Capture the cell that displays the provided text and extract its (X, Y) central coordinate. 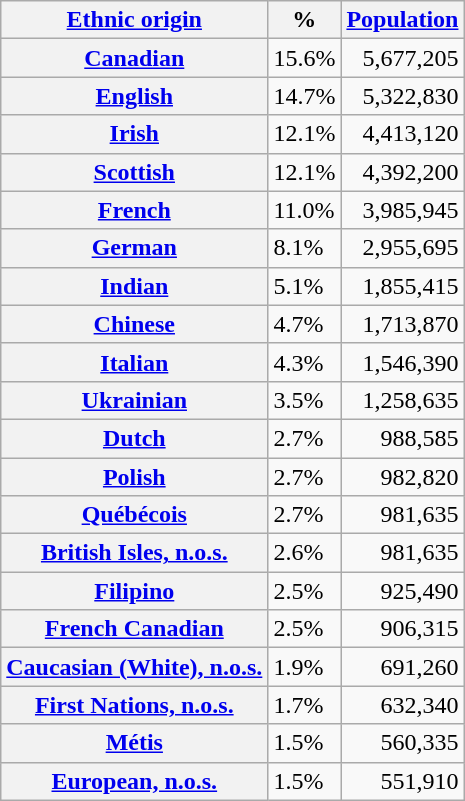
632,340 (402, 705)
Population (402, 20)
Filipino (134, 591)
Scottish (134, 172)
1.7% (304, 705)
3.5% (304, 400)
Ukrainian (134, 400)
European, n.o.s. (134, 781)
2,955,695 (402, 248)
5.1% (304, 286)
1,855,415 (402, 286)
5,677,205 (402, 58)
British Isles, n.o.s. (134, 553)
982,820 (402, 477)
Polish (134, 477)
Canadian (134, 58)
691,260 (402, 667)
German (134, 248)
925,490 (402, 591)
5,322,830 (402, 96)
Chinese (134, 324)
Ethnic origin (134, 20)
French Canadian (134, 629)
1,546,390 (402, 362)
14.7% (304, 96)
4.7% (304, 324)
% (304, 20)
English (134, 96)
4,392,200 (402, 172)
4.3% (304, 362)
988,585 (402, 438)
Dutch (134, 438)
1,258,635 (402, 400)
1.9% (304, 667)
3,985,945 (402, 210)
1,713,870 (402, 324)
Indian (134, 286)
Italian (134, 362)
560,335 (402, 743)
Caucasian (White), n.o.s. (134, 667)
906,315 (402, 629)
551,910 (402, 781)
8.1% (304, 248)
French (134, 210)
11.0% (304, 210)
First Nations, n.o.s. (134, 705)
Métis (134, 743)
15.6% (304, 58)
Irish (134, 134)
Québécois (134, 515)
2.6% (304, 553)
4,413,120 (402, 134)
